Pinpoint the cell where the given text exists, returning its [X, Y] midpoint coordinate. 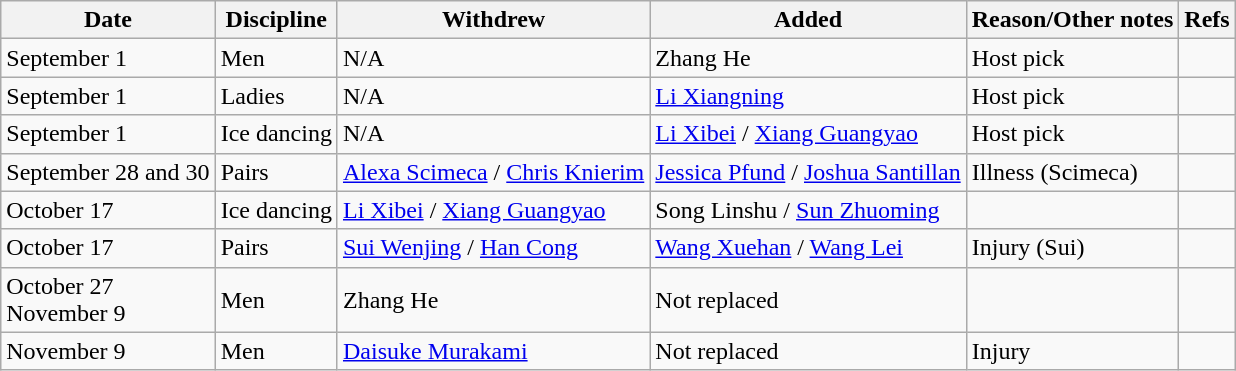
Ladies [276, 96]
Jessica Pfund / Joshua Santillan [808, 172]
Wang Xuehan / Wang Lei [808, 248]
Sui Wenjing / Han Cong [493, 248]
Illness (Scimeca) [1072, 172]
Injury [1072, 351]
Injury (Sui) [1072, 248]
Song Linshu / Sun Zhuoming [808, 210]
Refs [1207, 20]
November 9 [108, 351]
Discipline [276, 20]
Reason/Other notes [1072, 20]
Li Xiangning [808, 96]
September 28 and 30 [108, 172]
Withdrew [493, 20]
Date [108, 20]
Daisuke Murakami [493, 351]
October 27 November 9 [108, 300]
Alexa Scimeca / Chris Knierim [493, 172]
Added [808, 20]
